Find where the given text appears and provide that cell's center as [X, Y] coordinate. 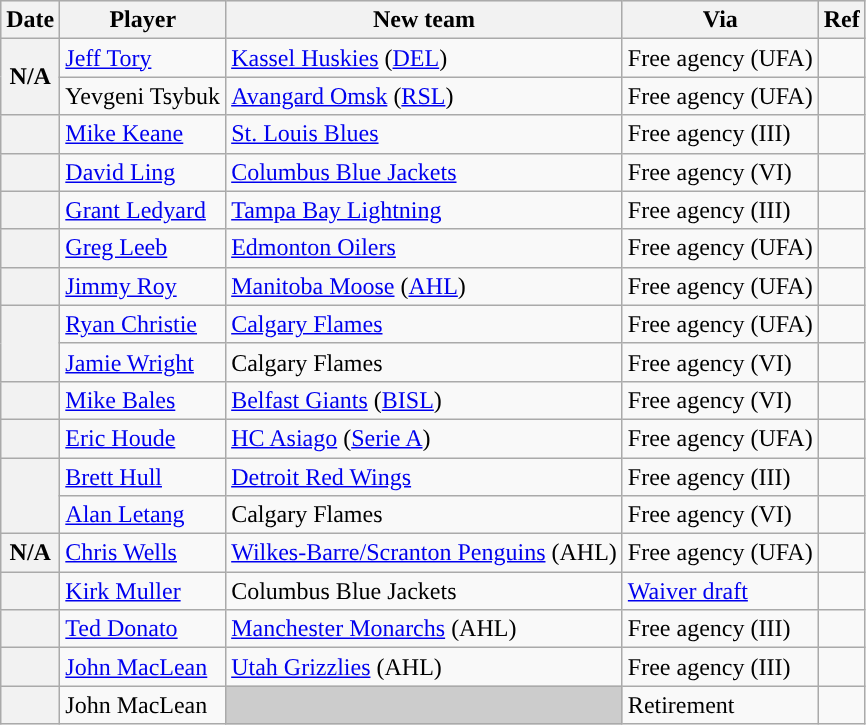
Ted Donato [143, 629]
David Ling [143, 172]
Ref [842, 20]
Greg Leeb [143, 248]
Kirk Muller [143, 591]
Utah Grizzlies (AHL) [424, 667]
Jimmy Roy [143, 286]
Belfast Giants (BISL) [424, 400]
Kassel Huskies (DEL) [424, 58]
Wilkes-Barre/Scranton Penguins (AHL) [424, 553]
Mike Keane [143, 134]
Brett Hull [143, 477]
Manchester Monarchs (AHL) [424, 629]
Player [143, 20]
Ryan Christie [143, 324]
Tampa Bay Lightning [424, 210]
Waiver draft [720, 591]
New team [424, 20]
Retirement [720, 705]
HC Asiago (Serie A) [424, 438]
Chris Wells [143, 553]
Via [720, 20]
Detroit Red Wings [424, 477]
Grant Ledyard [143, 210]
Date [30, 20]
Avangard Omsk (RSL) [424, 96]
Yevgeni Tsybuk [143, 96]
Mike Bales [143, 400]
Jamie Wright [143, 362]
Eric Houde [143, 438]
Edmonton Oilers [424, 248]
Manitoba Moose (AHL) [424, 286]
St. Louis Blues [424, 134]
Alan Letang [143, 515]
Jeff Tory [143, 58]
